Locate the cell with the specified text and output its [x, y] center coordinate. 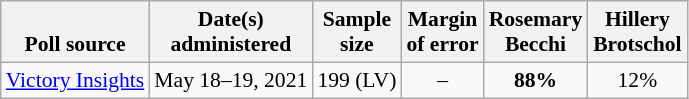
Samplesize [356, 32]
HilleryBrotschol [637, 32]
– [442, 80]
199 (LV) [356, 80]
12% [637, 80]
Date(s)administered [230, 32]
Marginof error [442, 32]
RosemaryBecchi [536, 32]
May 18–19, 2021 [230, 80]
Poll source [76, 32]
Victory Insights [76, 80]
88% [536, 80]
